Find where the given text appears and provide that cell's center as (X, Y) coordinate. 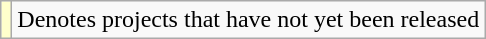
Denotes projects that have not yet been released (248, 20)
